Identify which cell holds the provided text, then report its (X, Y) central coordinate. 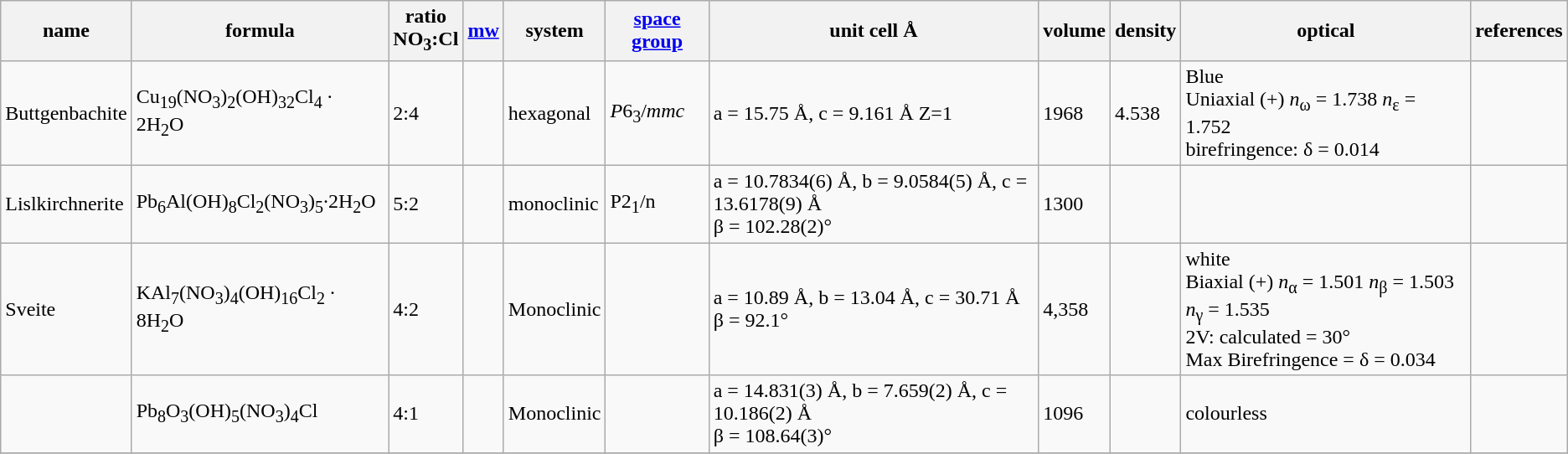
Buttgenbachite (66, 112)
space group (657, 30)
a = 14.831(3) Å, b = 7.659(2) Å, c = 10.186(2) Åβ = 108.64(3)° (874, 414)
Lislkirchnerite (66, 204)
4:2 (426, 310)
density (1145, 30)
Sveite (66, 310)
a = 10.7834(6) Å, b = 9.0584(5) Å, c = 13.6178(9) Åβ = 102.28(2)° (874, 204)
ratioNO3:Cl (426, 30)
a = 15.75 Å, c = 9.161 Å Z=1 (874, 112)
5:2 (426, 204)
Cu19(NO3)2(OH)32Cl4 · 2H2O (260, 112)
4.538 (1145, 112)
4:1 (426, 414)
system (554, 30)
whiteBiaxial (+) nα = 1.501 nβ = 1.503 nγ = 1.5352V: calculated = 30°Max Birefringence = δ = 0.034 (1326, 310)
references (1519, 30)
a = 10.89 Å, b = 13.04 Å, c = 30.71 Åβ = 92.1° (874, 310)
unit cell Å (874, 30)
4,358 (1075, 310)
2:4 (426, 112)
1096 (1075, 414)
P63/mmc (657, 112)
1968 (1075, 112)
Pb8O3(OH)5(NO3)4Cl (260, 414)
name (66, 30)
formula (260, 30)
monoclinic (554, 204)
KAl7(NO3)4(OH)16Cl2 · 8H2O (260, 310)
volume (1075, 30)
colourless (1326, 414)
P21/n (657, 204)
hexagonal (554, 112)
Pb6Al(OH)8Cl2(NO3)5·2H2O (260, 204)
BlueUniaxial (+) nω = 1.738 nε = 1.752birefringence: δ = 0.014 (1326, 112)
optical (1326, 30)
mw (483, 30)
1300 (1075, 204)
